Output the [X, Y] coordinate of the center of the cell containing the given text.  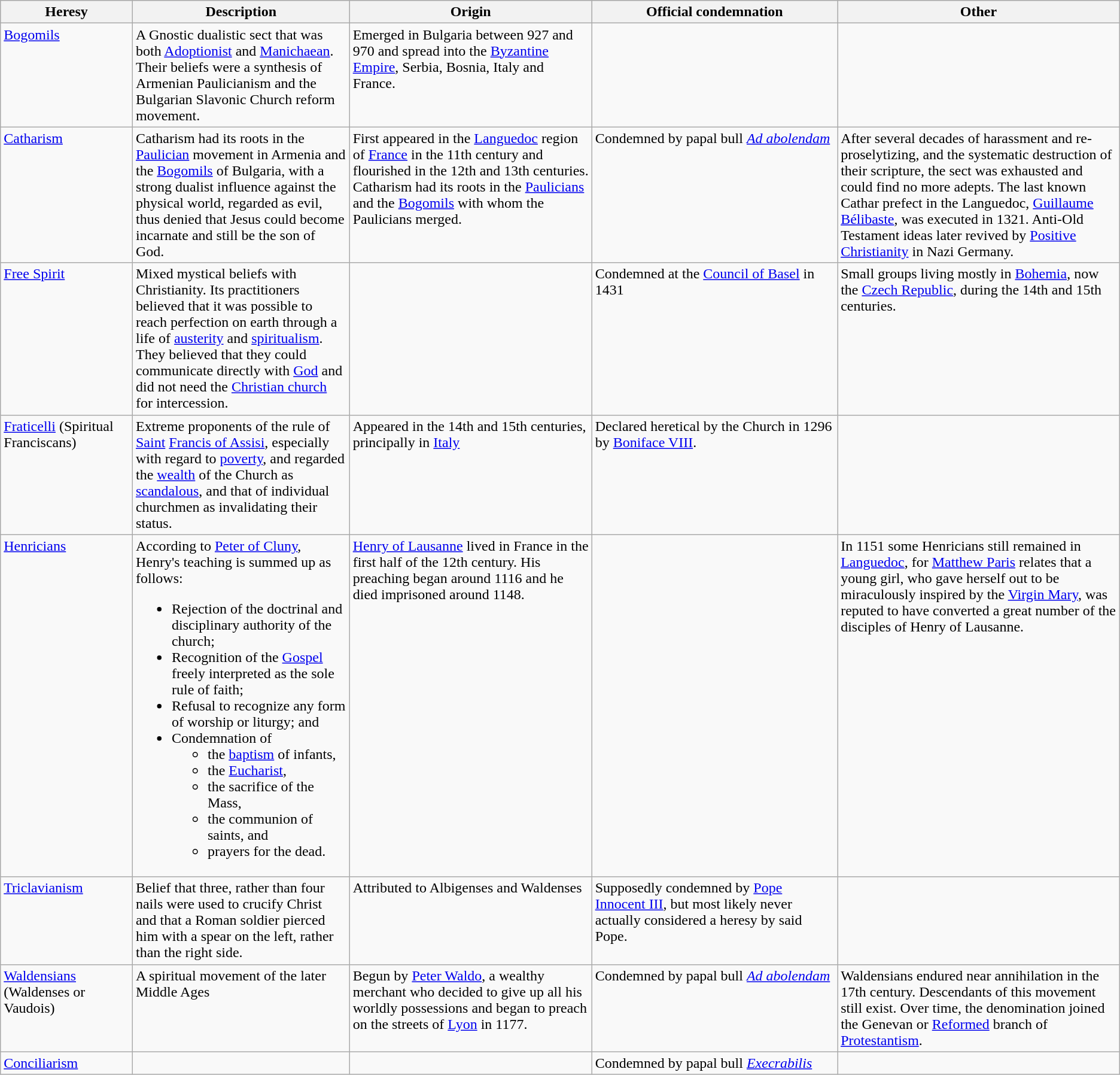
Emerged in Bulgaria between 927 and 970 and spread into the Byzantine Empire, Serbia, Bosnia, Italy and France. [470, 75]
Fraticelli (Spiritual Franciscans) [67, 475]
Other [979, 12]
Origin [470, 12]
Declared heretical by the Church in 1296 by Boniface VIII. [714, 475]
Heresy [67, 12]
A spiritual movement of the later Middle Ages [241, 1008]
Waldensians (Waldenses or Vaudois) [67, 1008]
Bogomils [67, 75]
Official condemnation [714, 12]
Conciliarism [67, 1063]
Supposedly condemned by Pope Innocent III, but most likely never actually considered a heresy by said Pope. [714, 921]
Condemned at the Council of Basel in 1431 [714, 339]
Attributed to Albigenses and Waldenses [470, 921]
Free Spirit [67, 339]
Begun by Peter Waldo, a wealthy merchant who decided to give up all his worldly possessions and began to preach on the streets of Lyon in 1177. [470, 1008]
Triclavianism [67, 921]
Appeared in the 14th and 15th centuries, principally in Italy [470, 475]
Catharism [67, 195]
Condemned by papal bull Execrabilis [714, 1063]
Henry of Lausanne lived in France in the first half of the 12th century. His preaching began around 1116 and he died imprisoned around 1148. [470, 706]
Henricians [67, 706]
Description [241, 12]
Small groups living mostly in Bohemia, now the Czech Republic, during the 14th and 15th centuries. [979, 339]
